Return the [x, y] coordinate for the center point of the cell that contains the specified text.  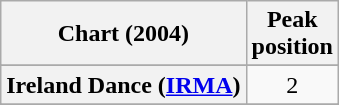
Chart (2004) [124, 34]
2 [292, 85]
Ireland Dance (IRMA) [124, 85]
Peakposition [292, 34]
